Scan for the cell matching the given text and deliver its (x, y) coordinate at center. 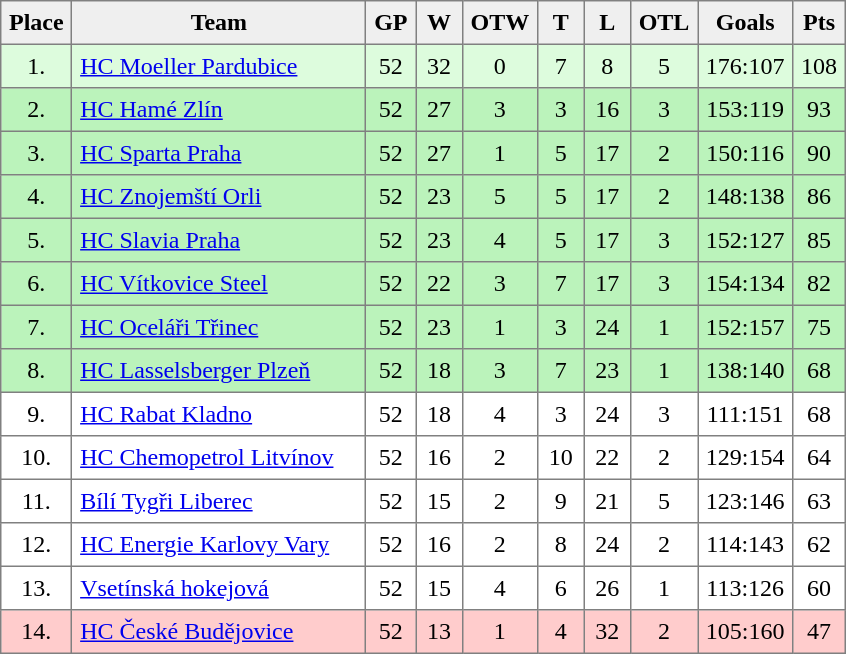
6. (36, 284)
85 (819, 240)
150:116 (746, 153)
82 (819, 284)
L (607, 23)
HC Rabat Kladno (219, 414)
111:151 (746, 414)
64 (819, 458)
9. (36, 414)
HC Chemopetrol Litvínov (219, 458)
GP (391, 23)
7. (36, 327)
113:126 (746, 588)
2. (36, 110)
Place (36, 23)
13 (439, 632)
5. (36, 240)
HC Lasselsberger Plzeň (219, 371)
Team (219, 23)
W (439, 23)
108 (819, 66)
HC Sparta Praha (219, 153)
153:119 (746, 110)
148:138 (746, 197)
10. (36, 458)
63 (819, 501)
9 (560, 501)
HC Hamé Zlín (219, 110)
HC Oceláři Třinec (219, 327)
26 (607, 588)
OTW (500, 23)
21 (607, 501)
Goals (746, 23)
Vsetínská hokejová (219, 588)
114:143 (746, 545)
HC Znojemští Orli (219, 197)
T (560, 23)
0 (500, 66)
HC Slavia Praha (219, 240)
47 (819, 632)
90 (819, 153)
6 (560, 588)
152:157 (746, 327)
HC Vítkovice Steel (219, 284)
154:134 (746, 284)
13. (36, 588)
105:160 (746, 632)
10 (560, 458)
1. (36, 66)
HC Moeller Pardubice (219, 66)
12. (36, 545)
86 (819, 197)
3. (36, 153)
4. (36, 197)
93 (819, 110)
11. (36, 501)
OTL (664, 23)
HC Energie Karlovy Vary (219, 545)
138:140 (746, 371)
Bílí Tygři Liberec (219, 501)
129:154 (746, 458)
75 (819, 327)
152:127 (746, 240)
HC České Budějovice (219, 632)
60 (819, 588)
14. (36, 632)
123:146 (746, 501)
176:107 (746, 66)
62 (819, 545)
Pts (819, 23)
8. (36, 371)
